Determine the (x, y) coordinate at the center of the cell enclosing the given text.  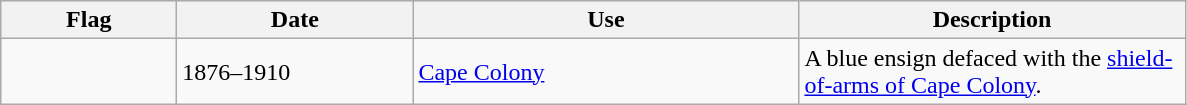
Date (295, 20)
Description (992, 20)
Flag (89, 20)
Cape Colony (606, 72)
Use (606, 20)
A blue ensign defaced with the shield-of-arms of Cape Colony. (992, 72)
1876–1910 (295, 72)
